For the text-containing cell, return its midpoint in (X, Y) coordinate format. 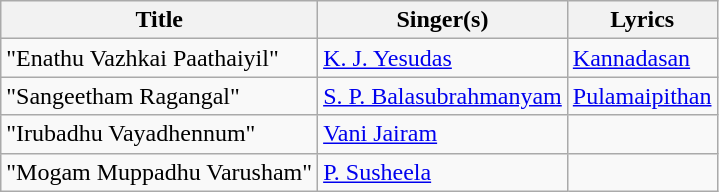
K. J. Yesudas (443, 58)
"Mogam Muppadhu Varusham" (160, 172)
Pulamaipithan (642, 96)
Singer(s) (443, 20)
"Enathu Vazhkai Paathaiyil" (160, 58)
"Irubadhu Vayadhennum" (160, 134)
Title (160, 20)
"Sangeetham Ragangal" (160, 96)
P. Susheela (443, 172)
Kannadasan (642, 58)
S. P. Balasubrahmanyam (443, 96)
Vani Jairam (443, 134)
Lyrics (642, 20)
